Extract the (X, Y) coordinate from the center of the cell holding the provided text.  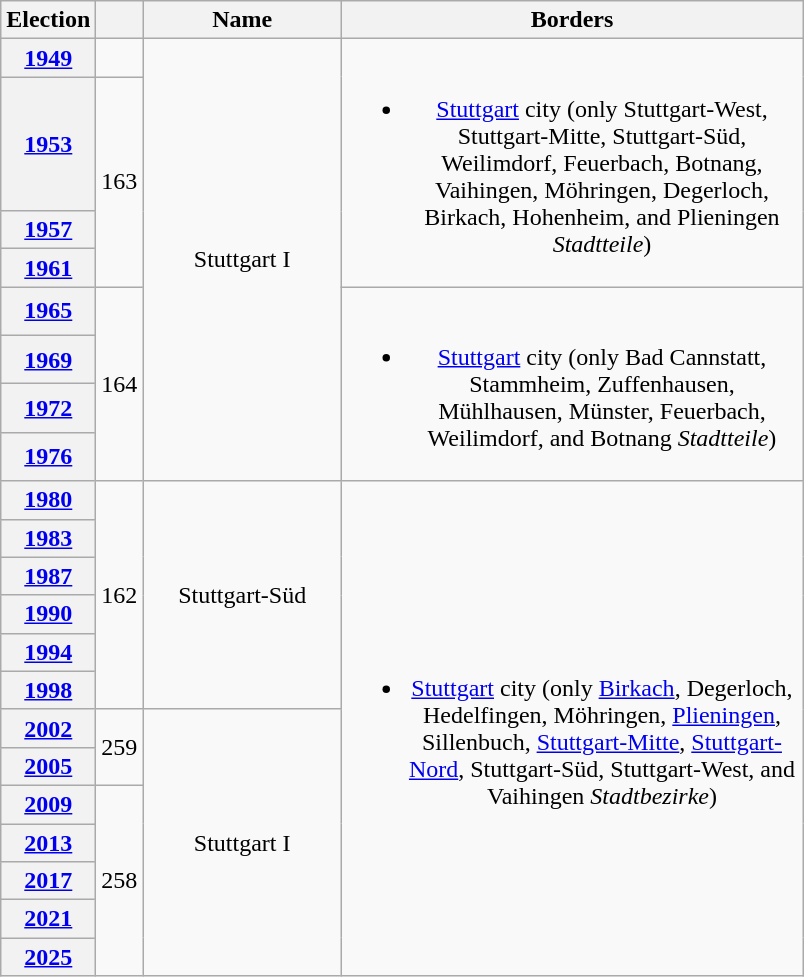
1957 (48, 230)
2021 (48, 919)
1987 (48, 576)
Stuttgart city (only Bad Cannstatt, Stammheim, Zuffenhausen, Mühlhausen, Münster, Feuerbach, Weilimdorf, and Botnang Stadtteile) (572, 384)
162 (120, 595)
2013 (48, 843)
2009 (48, 804)
1953 (48, 144)
2025 (48, 957)
Election (48, 20)
1994 (48, 652)
258 (120, 880)
1976 (48, 456)
2002 (48, 728)
164 (120, 384)
1969 (48, 360)
1972 (48, 408)
1990 (48, 614)
259 (120, 747)
2017 (48, 881)
Stuttgart-Süd (242, 595)
1983 (48, 538)
Borders (572, 20)
1965 (48, 312)
1998 (48, 690)
1980 (48, 500)
163 (120, 182)
2005 (48, 766)
Name (242, 20)
1949 (48, 58)
1961 (48, 268)
